Locate the cell with the specified text and output its [X, Y] center coordinate. 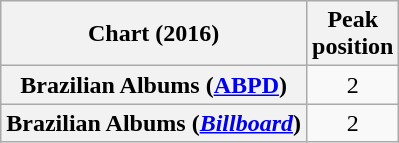
Chart (2016) [154, 34]
Brazilian Albums (Billboard) [154, 123]
Brazilian Albums (ABPD) [154, 85]
Peakposition [353, 34]
